Detect which cell encompasses the target text, then output its [X, Y] center coordinate. 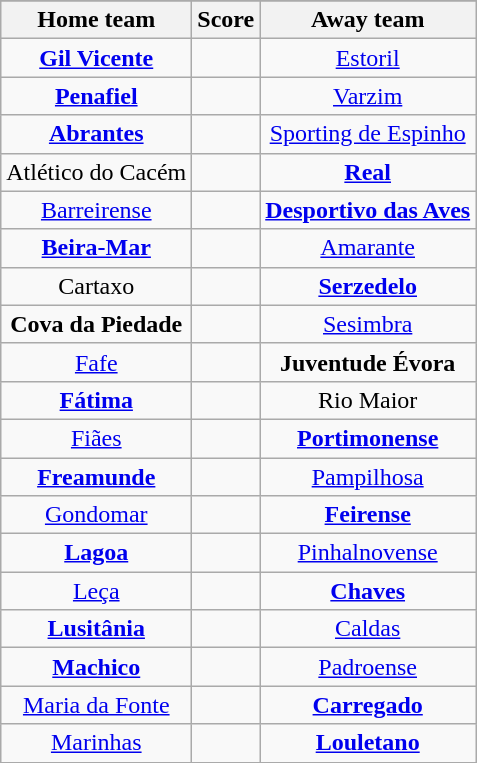
Atlético do Cacém [96, 172]
Caldas [368, 629]
Away team [368, 20]
Varzim [368, 96]
Sporting de Espinho [368, 134]
Desportivo das Aves [368, 210]
Penafiel [96, 96]
Fafe [96, 362]
Louletano [368, 743]
Portimonense [368, 438]
Sesimbra [368, 324]
Pampilhosa [368, 477]
Gondomar [96, 515]
Gil Vicente [96, 58]
Cova da Piedade [96, 324]
Home team [96, 20]
Fiães [96, 438]
Fátima [96, 400]
Pinhalnovense [368, 553]
Lagoa [96, 553]
Chaves [368, 591]
Estoril [368, 58]
Leça [96, 591]
Rio Maior [368, 400]
Abrantes [96, 134]
Feirense [368, 515]
Marinhas [96, 743]
Freamunde [96, 477]
Barreirense [96, 210]
Maria da Fonte [96, 705]
Serzedelo [368, 286]
Juventude Évora [368, 362]
Padroense [368, 667]
Carregado [368, 705]
Score [226, 20]
Amarante [368, 248]
Lusitânia [96, 629]
Machico [96, 667]
Beira-Mar [96, 248]
Cartaxo [96, 286]
Real [368, 172]
